Pinpoint the cell where the given text exists, returning its [x, y] midpoint coordinate. 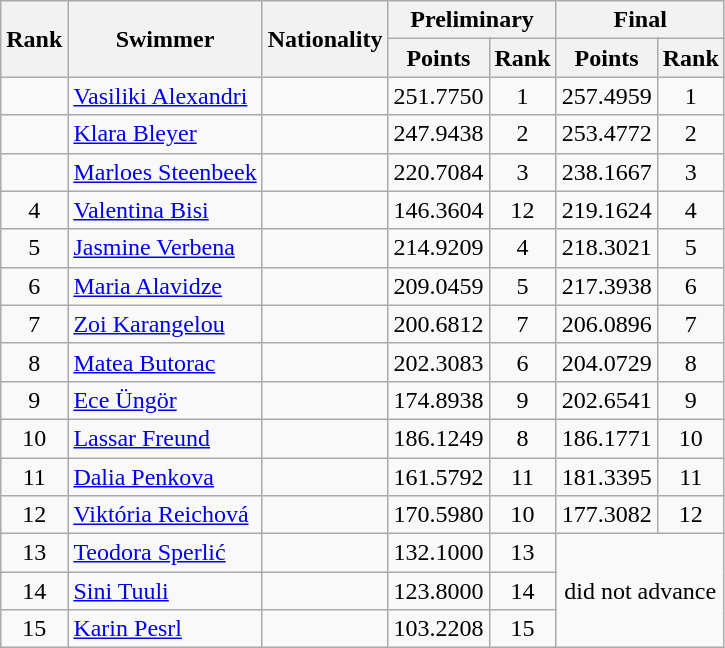
Swimmer [165, 39]
Zoi Karangelou [165, 324]
Marloes Steenbeek [165, 172]
Preliminary [472, 20]
181.3395 [606, 477]
219.1624 [606, 210]
209.0459 [438, 286]
Final [640, 20]
170.5980 [438, 515]
Ece Üngör [165, 400]
161.5792 [438, 477]
Jasmine Verbena [165, 248]
Teodora Sperlić [165, 553]
220.7084 [438, 172]
247.9438 [438, 134]
251.7750 [438, 96]
186.1249 [438, 438]
202.3083 [438, 362]
103.2208 [438, 629]
206.0896 [606, 324]
Sini Tuuli [165, 591]
Lassar Freund [165, 438]
177.3082 [606, 515]
204.0729 [606, 362]
132.1000 [438, 553]
186.1771 [606, 438]
174.8938 [438, 400]
238.1667 [606, 172]
253.4772 [606, 134]
Vasiliki Alexandri [165, 96]
Dalia Penkova [165, 477]
257.4959 [606, 96]
Valentina Bisi [165, 210]
did not advance [640, 591]
Viktória Reichová [165, 515]
218.3021 [606, 248]
123.8000 [438, 591]
Karin Pesrl [165, 629]
Maria Alavidze [165, 286]
217.3938 [606, 286]
146.3604 [438, 210]
200.6812 [438, 324]
Nationality [325, 39]
214.9209 [438, 248]
Klara Bleyer [165, 134]
202.6541 [606, 400]
Matea Butorac [165, 362]
